Provide the [x, y] coordinate of the cell's center where the given text is located.  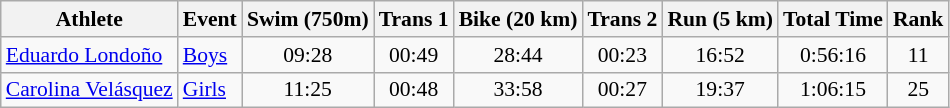
Rank [918, 19]
28:44 [518, 55]
25 [918, 90]
19:37 [720, 90]
16:52 [720, 55]
00:48 [414, 90]
1:06:15 [833, 90]
Event [210, 19]
00:49 [414, 55]
Total Time [833, 19]
11:25 [308, 90]
Run (5 km) [720, 19]
Athlete [90, 19]
33:58 [518, 90]
Carolina Velásquez [90, 90]
Swim (750m) [308, 19]
00:23 [622, 55]
00:27 [622, 90]
Trans 1 [414, 19]
Boys [210, 55]
Trans 2 [622, 19]
09:28 [308, 55]
11 [918, 55]
Girls [210, 90]
Eduardo Londoño [90, 55]
0:56:16 [833, 55]
Bike (20 km) [518, 19]
